Output the (X, Y) coordinate of the center of the cell containing the given text.  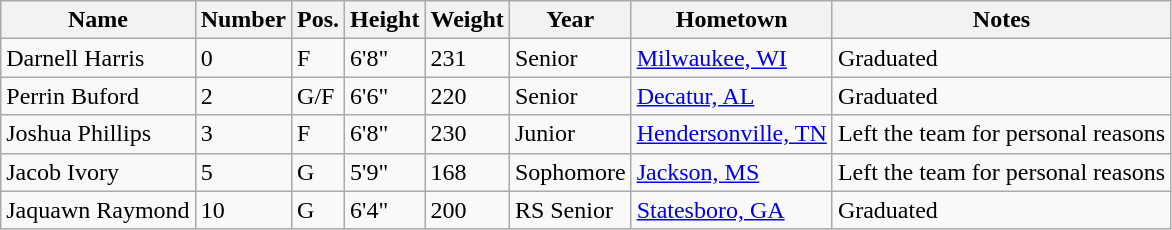
Notes (1001, 20)
5'9" (385, 172)
Milwaukee, WI (732, 58)
2 (243, 96)
Junior (570, 134)
Year (570, 20)
Perrin Buford (98, 96)
231 (467, 58)
Statesboro, GA (732, 210)
3 (243, 134)
0 (243, 58)
6'4" (385, 210)
Pos. (318, 20)
G/F (318, 96)
Height (385, 20)
168 (467, 172)
200 (467, 210)
Number (243, 20)
Jaquawn Raymond (98, 210)
Decatur, AL (732, 96)
5 (243, 172)
Jacob Ivory (98, 172)
Jackson, MS (732, 172)
Sophomore (570, 172)
Weight (467, 20)
Hometown (732, 20)
Hendersonville, TN (732, 134)
6'6" (385, 96)
RS Senior (570, 210)
Joshua Phillips (98, 134)
10 (243, 210)
Name (98, 20)
230 (467, 134)
Darnell Harris (98, 58)
220 (467, 96)
